Scan for the cell matching the given text and deliver its (X, Y) coordinate at center. 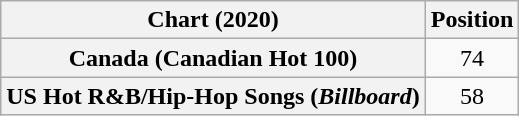
Canada (Canadian Hot 100) (213, 58)
Position (472, 20)
US Hot R&B/Hip-Hop Songs (Billboard) (213, 96)
58 (472, 96)
74 (472, 58)
Chart (2020) (213, 20)
